Detect which cell encompasses the target text, then output its [X, Y] center coordinate. 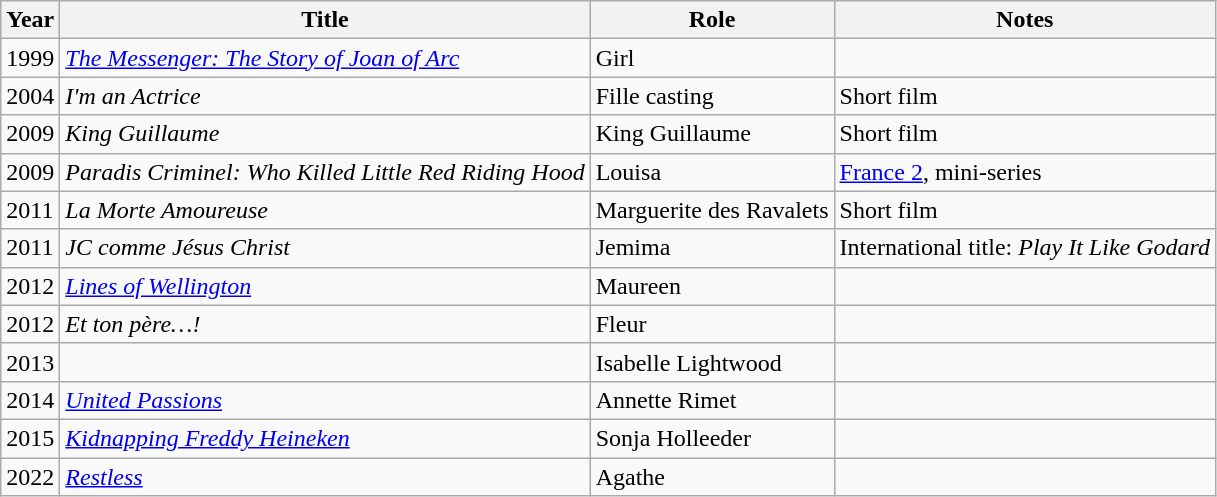
Maureen [712, 286]
Role [712, 20]
Notes [1024, 20]
Jemima [712, 248]
JC comme Jésus Christ [325, 248]
1999 [30, 58]
Restless [325, 477]
2015 [30, 438]
Marguerite des Ravalets [712, 210]
France 2, mini-series [1024, 172]
La Morte Amoureuse [325, 210]
Annette Rimet [712, 400]
Lines of Wellington [325, 286]
Kidnapping Freddy Heineken [325, 438]
I'm an Actrice [325, 96]
Paradis Criminel: Who Killed Little Red Riding Hood [325, 172]
2004 [30, 96]
Sonja Holleeder [712, 438]
2013 [30, 362]
Louisa [712, 172]
Fille casting [712, 96]
2022 [30, 477]
2014 [30, 400]
Agathe [712, 477]
Fleur [712, 324]
International title: Play It Like Godard [1024, 248]
The Messenger: The Story of Joan of Arc [325, 58]
Et ton père…! [325, 324]
Title [325, 20]
Isabelle Lightwood [712, 362]
Year [30, 20]
Girl [712, 58]
United Passions [325, 400]
